For the text-containing cell, return its midpoint in [x, y] coordinate format. 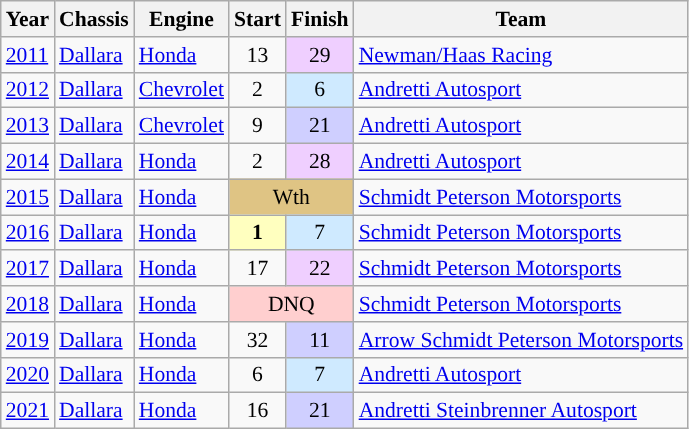
Wth [292, 197]
Finish [320, 19]
9 [258, 126]
32 [258, 340]
2011 [28, 55]
Engine [182, 19]
17 [258, 269]
Start [258, 19]
28 [320, 162]
29 [320, 55]
2016 [28, 233]
2019 [28, 340]
2020 [28, 375]
2013 [28, 126]
1 [258, 233]
2014 [28, 162]
2018 [28, 304]
2015 [28, 197]
Arrow Schmidt Peterson Motorsports [521, 340]
2017 [28, 269]
13 [258, 55]
Newman/Haas Racing [521, 55]
Chassis [94, 19]
2021 [28, 411]
DNQ [292, 304]
Year [28, 19]
11 [320, 340]
16 [258, 411]
2012 [28, 90]
Andretti Steinbrenner Autosport [521, 411]
Team [521, 19]
22 [320, 269]
